From the cell containing the given text, extract its center point as [x, y] coordinate. 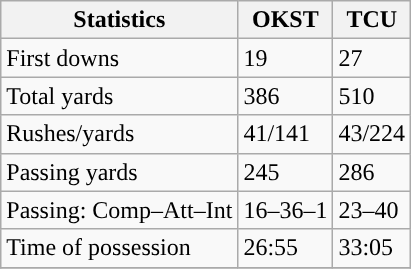
386 [286, 96]
Total yards [120, 96]
510 [372, 96]
33:05 [372, 248]
286 [372, 172]
Statistics [120, 20]
OKST [286, 20]
Passing: Comp–Att–Int [120, 210]
23–40 [372, 210]
41/141 [286, 134]
27 [372, 58]
19 [286, 58]
Passing yards [120, 172]
16–36–1 [286, 210]
First downs [120, 58]
Time of possession [120, 248]
245 [286, 172]
26:55 [286, 248]
Rushes/yards [120, 134]
43/224 [372, 134]
TCU [372, 20]
